From the cell containing the given text, extract its center point as [x, y] coordinate. 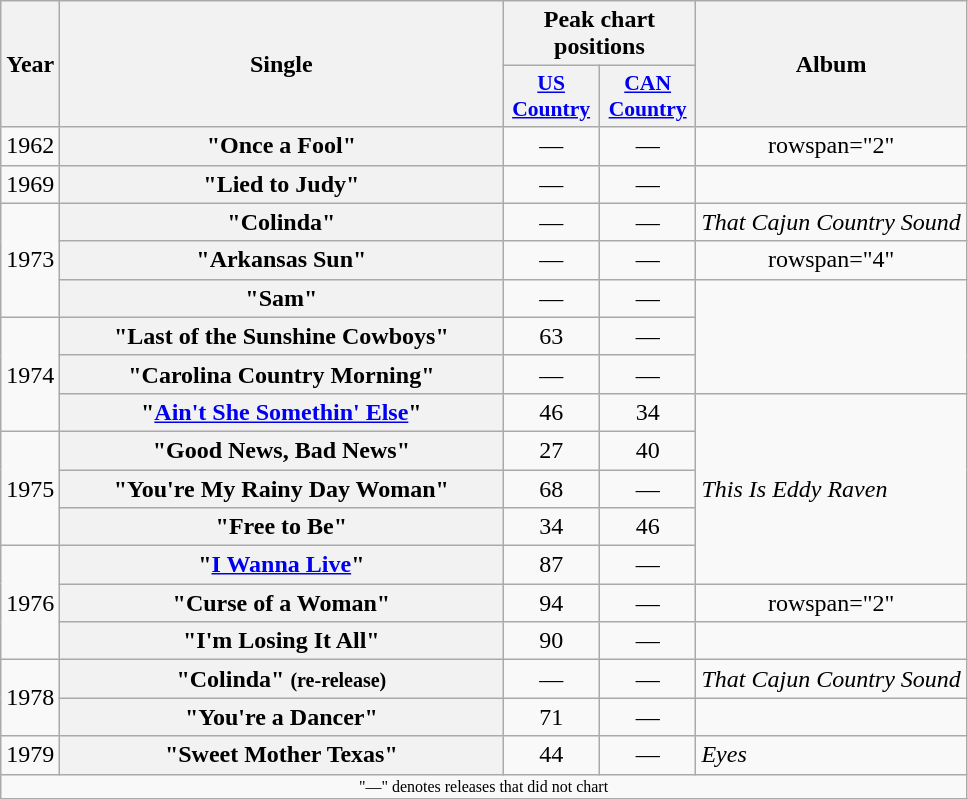
40 [648, 450]
"Once a Fool" [282, 146]
90 [552, 641]
1978 [30, 698]
"Sweet Mother Texas" [282, 755]
"Sam" [282, 298]
"You're a Dancer" [282, 717]
"Good News, Bad News" [282, 450]
"Colinda" (re-release) [282, 679]
Year [30, 64]
87 [552, 565]
1962 [30, 146]
1973 [30, 260]
Album [831, 64]
1975 [30, 488]
Single [282, 64]
"Ain't She Somethin' Else" [282, 412]
1979 [30, 755]
1976 [30, 603]
"Curse of a Woman" [282, 603]
"Last of the Sunshine Cowboys" [282, 336]
rowspan="4" [831, 260]
"I'm Losing It All" [282, 641]
94 [552, 603]
68 [552, 489]
"—" denotes releases that did not chart [484, 786]
"Arkansas Sun" [282, 260]
71 [552, 717]
27 [552, 450]
"Free to Be" [282, 527]
"Lied to Judy" [282, 184]
"You're My Rainy Day Woman" [282, 489]
This Is Eddy Raven [831, 488]
"Carolina Country Morning" [282, 374]
US Country [552, 96]
"Colinda" [282, 222]
"I Wanna Live" [282, 565]
44 [552, 755]
Peak chartpositions [600, 34]
1974 [30, 374]
1969 [30, 184]
63 [552, 336]
CAN Country [648, 96]
Eyes [831, 755]
